Detect which cell encompasses the target text, then output its (x, y) center coordinate. 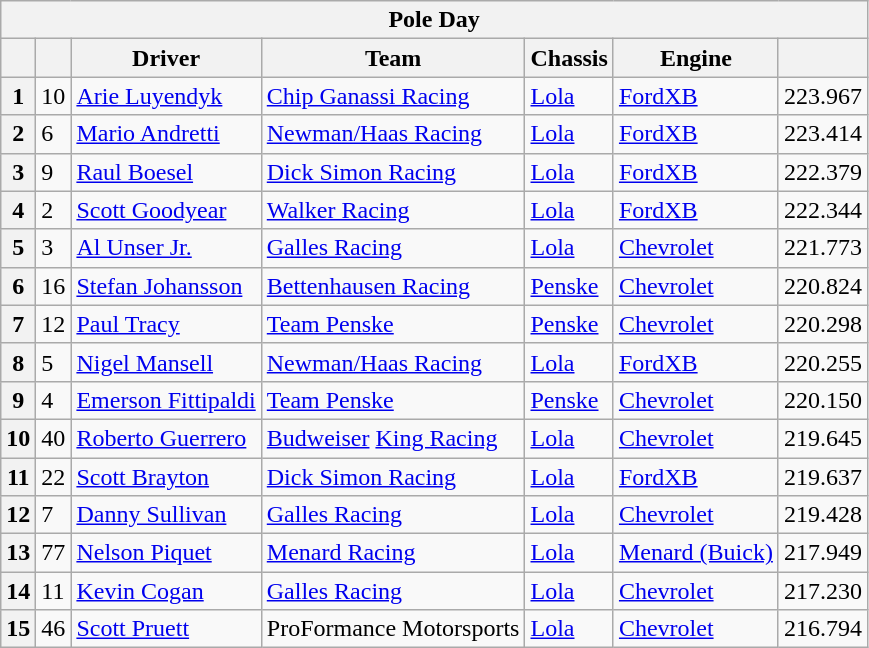
223.414 (822, 134)
Budweiser King Racing (393, 438)
14 (18, 591)
Chip Ganassi Racing (393, 96)
222.379 (822, 172)
13 (18, 553)
Al Unser Jr. (166, 248)
Scott Goodyear (166, 210)
40 (54, 438)
Scott Pruett (166, 629)
222.344 (822, 210)
220.298 (822, 324)
220.150 (822, 400)
219.637 (822, 477)
Raul Boesel (166, 172)
216.794 (822, 629)
Stefan Johansson (166, 286)
Nigel Mansell (166, 362)
217.949 (822, 553)
Team (393, 58)
Kevin Cogan (166, 591)
Mario Andretti (166, 134)
Engine (696, 58)
Pole Day (434, 20)
Menard (Buick) (696, 553)
Bettenhausen Racing (393, 286)
22 (54, 477)
Paul Tracy (166, 324)
Danny Sullivan (166, 515)
Menard Racing (393, 553)
217.230 (822, 591)
Nelson Piquet (166, 553)
221.773 (822, 248)
16 (54, 286)
Driver (166, 58)
8 (18, 362)
Chassis (569, 58)
220.824 (822, 286)
77 (54, 553)
Roberto Guerrero (166, 438)
Emerson Fittipaldi (166, 400)
ProFormance Motorsports (393, 629)
223.967 (822, 96)
219.428 (822, 515)
219.645 (822, 438)
Arie Luyendyk (166, 96)
Walker Racing (393, 210)
46 (54, 629)
15 (18, 629)
1 (18, 96)
220.255 (822, 362)
Scott Brayton (166, 477)
